Capture the cell that displays the provided text and extract its [X, Y] central coordinate. 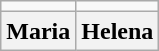
Helena [118, 31]
Maria [38, 31]
